Identify which cell holds the provided text, then report its (X, Y) central coordinate. 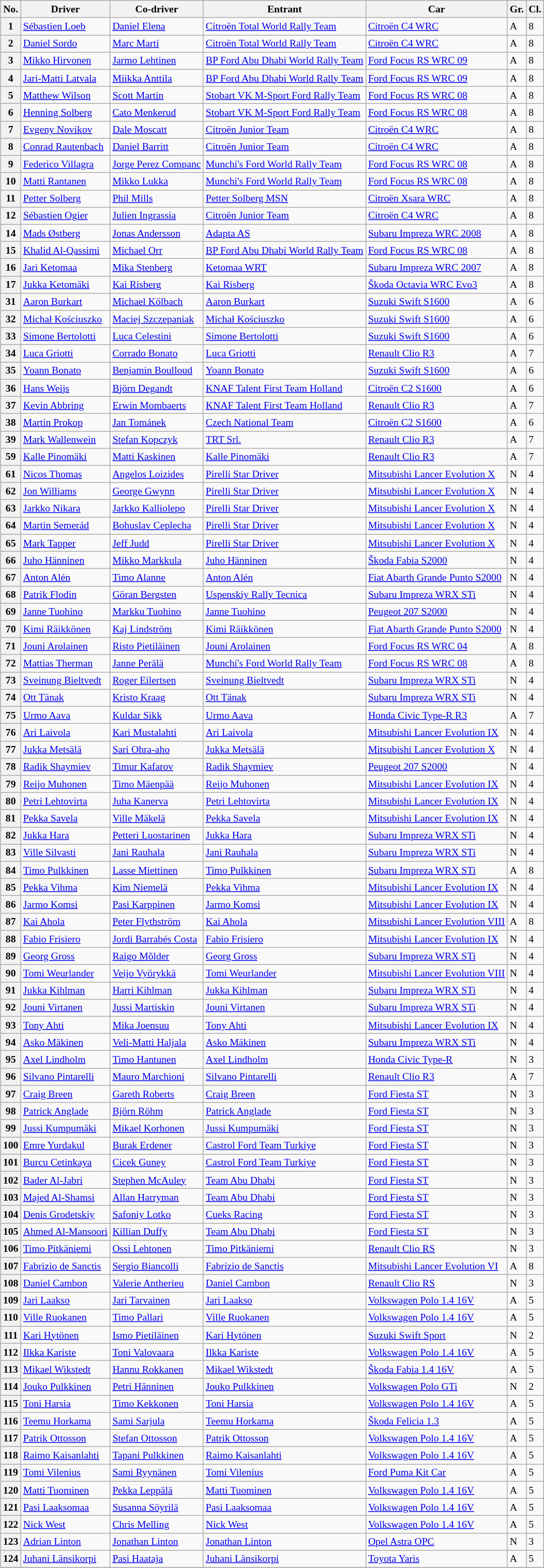
Michael Orr (157, 250)
Daniel Elena (157, 26)
39 (10, 439)
119 (10, 1472)
Gareth Roberts (157, 1094)
117 (10, 1438)
Mark Wallenwein (65, 439)
88 (10, 939)
Honda Civic Type-R R3 (436, 715)
34 (10, 353)
Hannu Rokkanen (157, 1369)
62 (10, 491)
Mika Joensuu (157, 1025)
Car (436, 9)
89 (10, 956)
Henning Solberg (65, 113)
78 (10, 767)
Gr. (517, 9)
Valerie Antherieu (157, 1283)
93 (10, 1025)
67 (10, 578)
Mikko Lukka (157, 181)
Ville Silvasti (65, 852)
112 (10, 1353)
Ford Focus RS WRC 04 (436, 646)
Hans Weijs (65, 387)
120 (10, 1490)
Sami Ryynänen (157, 1472)
Tapani Pulkkinen (157, 1455)
86 (10, 904)
Matti Kaskinen (157, 457)
Maciej Szczepaniak (157, 319)
Harri Kihlman (157, 991)
Citroën Xsara WRC (436, 198)
Jonas Andersson (157, 232)
98 (10, 1111)
79 (10, 784)
Ketomaa WRT (284, 268)
105 (10, 1232)
Mikko Hirvonen (65, 61)
85 (10, 888)
Ville Mäkelä (157, 818)
Phil Mills (157, 198)
Janne Perälä (157, 663)
Petteri Luostarinen (157, 836)
Göran Bergsten (157, 594)
73 (10, 681)
Subaru Impreza WRC 2008 (436, 232)
84 (10, 870)
70 (10, 629)
Timo Hantunen (157, 1059)
Cueks Racing (284, 1214)
Benjamin Boulloud (157, 371)
38 (10, 423)
76 (10, 733)
111 (10, 1335)
Toyota Yaris (436, 1558)
Timo Alanne (157, 578)
15 (10, 250)
71 (10, 646)
59 (10, 457)
Petri Hänninen (157, 1387)
63 (10, 508)
Emre Yurdakul (65, 1146)
Evgeny Novikov (65, 129)
81 (10, 818)
113 (10, 1369)
Jussi Martiskin (157, 1007)
37 (10, 405)
Veijo Vyörykkä (157, 973)
Škoda Fabia S2000 (436, 560)
Markku Tuohino (157, 612)
108 (10, 1283)
Mika Stenberg (157, 268)
Kaj Lindström (157, 629)
82 (10, 836)
118 (10, 1455)
Lasse Miettinen (157, 870)
124 (10, 1558)
Corrado Bonato (157, 353)
Opel Astra OPC (436, 1542)
Sergio Biancolli (157, 1266)
Luca Celestini (157, 336)
90 (10, 973)
Pasi Karppinen (157, 904)
Mitsubishi Lancer Evolution VI (436, 1266)
Julien Ingrassia (157, 216)
Stefan Ottosson (157, 1438)
Jordi Barrabés Costa (157, 939)
96 (10, 1077)
Jukka Ketomäki (65, 284)
72 (10, 663)
Kari Mustalahti (157, 733)
Raigo Mõlder (157, 956)
123 (10, 1542)
Jan Tománek (157, 423)
122 (10, 1524)
Ahmed Al-Mansoori (65, 1232)
74 (10, 697)
Scott Martin (157, 95)
32 (10, 319)
Risto Pietiläinen (157, 646)
Mikael Korhonen (157, 1128)
Timo Mäenpää (157, 784)
Škoda Octavia WRC Evo3 (436, 284)
101 (10, 1162)
TRT Srl. (284, 439)
102 (10, 1180)
Suzuki Swift Sport (436, 1335)
75 (10, 715)
Chris Melling (157, 1524)
87 (10, 922)
83 (10, 852)
16 (10, 268)
Burcu Cetinkaya (65, 1162)
Jari Tarvainen (157, 1301)
Mads Østberg (65, 232)
Cicek Guney (157, 1162)
Volkswagen Polo GTi (436, 1387)
Adapta AS (284, 232)
Matti Rantanen (65, 181)
66 (10, 560)
121 (10, 1507)
Mauro Marchioni (157, 1077)
Safoniy Lotko (157, 1214)
Denis Grodetskiy (65, 1214)
Sébastien Loeb (65, 26)
Kevin Abbring (65, 405)
Federico Villagra (65, 164)
Kim Niemelä (157, 888)
69 (10, 612)
Jeff Judd (157, 542)
14 (10, 232)
Angelos Loizides (157, 474)
Stephen McAuley (157, 1180)
Petter Solberg MSN (284, 198)
99 (10, 1128)
Martin Semerád (65, 526)
36 (10, 387)
Škoda Felicia 1.3 (436, 1421)
11 (10, 198)
Ismo Pietiläinen (157, 1335)
Miikka Anttila (157, 77)
Mattias Therman (65, 663)
10 (10, 181)
Martin Prokop (65, 423)
12 (10, 216)
Burak Erdener (157, 1146)
100 (10, 1146)
Mark Tapper (65, 542)
Timo Kekkonen (157, 1403)
Kristo Kraag (157, 697)
Jari-Matti Latvala (65, 77)
Michael Kölbach (157, 302)
Erwin Mombaerts (157, 405)
Daniel Sordo (65, 43)
103 (10, 1198)
94 (10, 1043)
109 (10, 1301)
Daniel Barritt (157, 147)
35 (10, 371)
Uspenskiy Rally Tecnica (284, 594)
1 (10, 26)
Timur Kafarov (157, 767)
Nicos Thomas (65, 474)
Veli-Matti Haljala (157, 1043)
Toni Valovaara (157, 1353)
Driver (65, 9)
No. (10, 9)
Peter Flythström (157, 922)
Killian Duffy (157, 1232)
31 (10, 302)
80 (10, 801)
Cl. (535, 9)
Bader Al-Jabri (65, 1180)
Conrad Rautenbach (65, 147)
97 (10, 1094)
Sami Sarjula (157, 1421)
104 (10, 1214)
Czech National Team (284, 423)
Pasi Haataja (157, 1558)
65 (10, 542)
Matthew Wilson (65, 95)
Honda Civic Type-R (436, 1059)
Björn Degandt (157, 387)
64 (10, 526)
Majed Al-Shamsi (65, 1198)
77 (10, 749)
9 (10, 164)
Pekka Leppälä (157, 1490)
Roger Eilertsen (157, 681)
Jorge Perez Companc (157, 164)
Ford Puma Kit Car (436, 1472)
110 (10, 1317)
Co-driver (157, 9)
Adrian Linton (65, 1542)
Kuldar Sikk (157, 715)
Jarmo Lehtinen (157, 61)
106 (10, 1249)
Sébastien Ogier (65, 216)
Stefan Kopczyk (157, 439)
Jari Ketomaa (65, 268)
17 (10, 284)
Marc Martí (157, 43)
Entrant (284, 9)
61 (10, 474)
Susanna Söyrilä (157, 1507)
Bohuslav Ceplecha (157, 526)
Jon Williams (65, 491)
92 (10, 1007)
Timo Pallari (157, 1317)
Juha Kanerva (157, 801)
116 (10, 1421)
68 (10, 594)
33 (10, 336)
91 (10, 991)
Dale Moscatt (157, 129)
Škoda Fabia 1.4 16V (436, 1369)
Cato Menkerud (157, 113)
Subaru Impreza WRC 2007 (436, 268)
Ossi Lehtonen (157, 1249)
114 (10, 1387)
Khalid Al-Qassimi (65, 250)
115 (10, 1403)
Patrik Flodin (65, 594)
Jarkko Nikara (65, 508)
Björn Röhm (157, 1111)
Jarkko Kalliolepo (157, 508)
Petter Solberg (65, 198)
107 (10, 1266)
95 (10, 1059)
Sari Ohra-aho (157, 749)
Mikko Markkula (157, 560)
George Gwynn (157, 491)
Allan Harryman (157, 1198)
